Locate the cell with the specified text and output its (x, y) center coordinate. 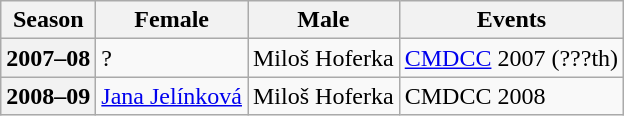
Season (48, 20)
CMDCC 2008 (511, 96)
? (172, 58)
Male (324, 20)
2008–09 (48, 96)
CMDCC 2007 (???th) (511, 58)
Events (511, 20)
Jana Jelínková (172, 96)
2007–08 (48, 58)
Female (172, 20)
